From the cell containing the given text, extract its center point as (x, y) coordinate. 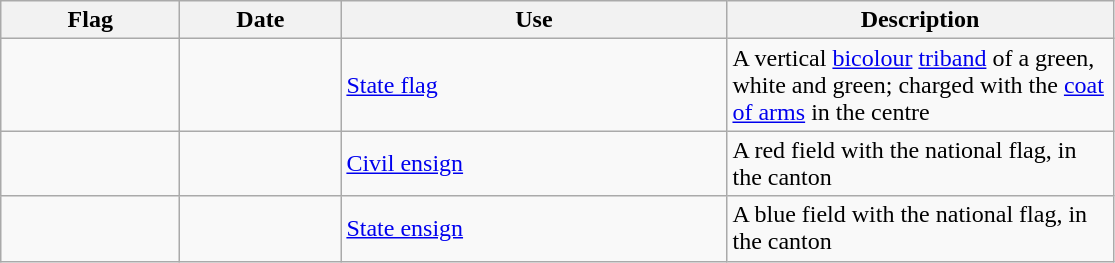
Civil ensign (534, 164)
A vertical bicolour triband of a green, white and green; charged with the coat of arms in the centre (920, 85)
State ensign (534, 228)
A blue field with the national flag, in the canton (920, 228)
Date (260, 20)
Description (920, 20)
State flag (534, 85)
Flag (90, 20)
Use (534, 20)
A red field with the national flag, in the canton (920, 164)
